Pinpoint the cell where the given text exists, returning its [X, Y] midpoint coordinate. 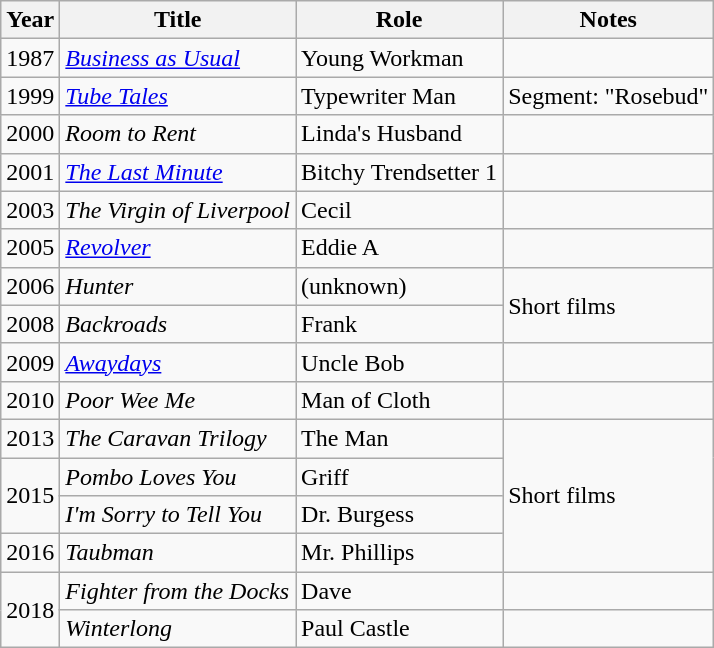
2001 [30, 172]
2000 [30, 134]
Man of Cloth [400, 400]
Typewriter Man [400, 96]
Notes [608, 20]
1999 [30, 96]
Pombo Loves You [178, 477]
Uncle Bob [400, 362]
Taubman [178, 553]
Griff [400, 477]
Dave [400, 591]
Linda's Husband [400, 134]
Fighter from the Docks [178, 591]
Hunter [178, 286]
Paul Castle [400, 629]
Revolver [178, 248]
2006 [30, 286]
2013 [30, 438]
2018 [30, 610]
Segment: "Rosebud" [608, 96]
Business as Usual [178, 58]
Cecil [400, 210]
The Virgin of Liverpool [178, 210]
Winterlong [178, 629]
Awaydays [178, 362]
Year [30, 20]
Title [178, 20]
2005 [30, 248]
(unknown) [400, 286]
2008 [30, 324]
1987 [30, 58]
2010 [30, 400]
2015 [30, 496]
2003 [30, 210]
Role [400, 20]
Mr. Phillips [400, 553]
Room to Rent [178, 134]
2009 [30, 362]
Backroads [178, 324]
I'm Sorry to Tell You [178, 515]
Dr. Burgess [400, 515]
Frank [400, 324]
Young Workman [400, 58]
Eddie A [400, 248]
2016 [30, 553]
Poor Wee Me [178, 400]
The Man [400, 438]
The Caravan Trilogy [178, 438]
Bitchy Trendsetter 1 [400, 172]
Tube Tales [178, 96]
The Last Minute [178, 172]
